For the text-containing cell, return its midpoint in (x, y) coordinate format. 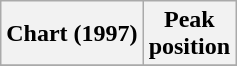
Peakposition (189, 34)
Chart (1997) (72, 34)
